Output the (x, y) coordinate of the center of the cell containing the given text.  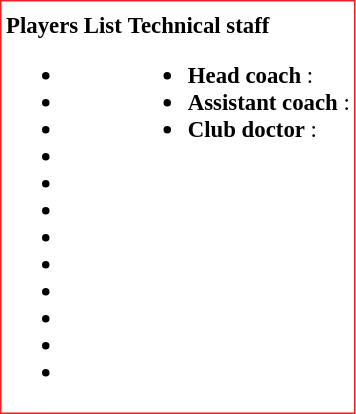
Players List (64, 210)
Technical staffHead coach : Assistant coach : Club doctor : (238, 210)
